Return [x, y] of the center of cell containing provided text 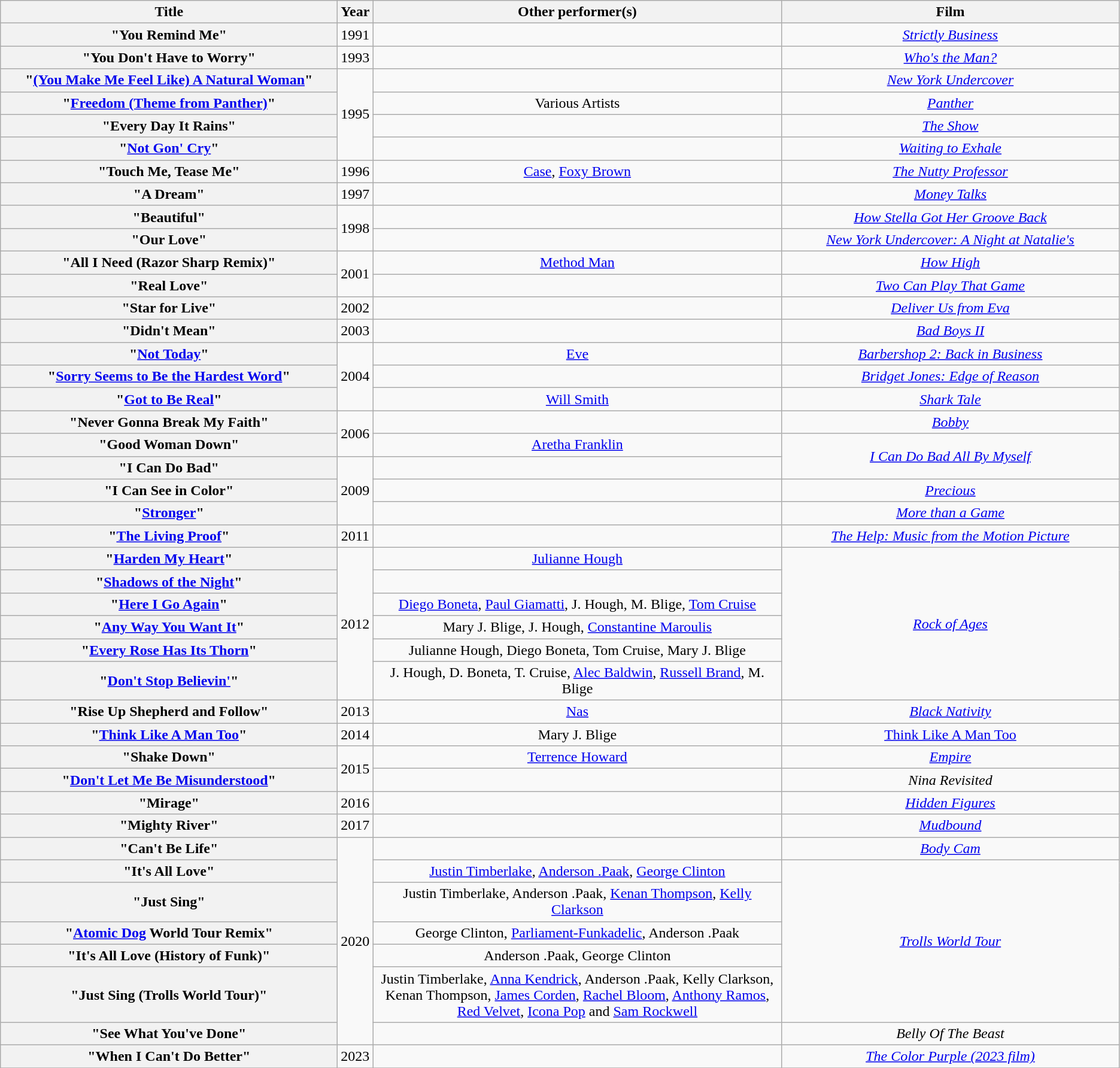
"All I Need (Razor Sharp Remix)" [169, 262]
Other performer(s) [577, 12]
"Didn't Mean" [169, 331]
Julianne Hough [577, 559]
Strictly Business [951, 35]
Who's the Man? [951, 57]
The Show [951, 126]
2015 [356, 769]
"Mirage" [169, 803]
Barbershop 2: Back in Business [951, 354]
Mary J. Blige, J. Hough, Constantine Maroulis [577, 627]
"See What You've Done" [169, 1033]
Bad Boys II [951, 331]
"Just Sing" [169, 902]
Case, Foxy Brown [577, 171]
Belly Of The Beast [951, 1033]
New York Undercover: A Night at Natalie's [951, 239]
"Just Sing (Trolls World Tour)" [169, 994]
"When I Can't Do Better" [169, 1056]
"Touch Me, Tease Me" [169, 171]
"Not Gon' Cry" [169, 148]
2006 [356, 433]
2011 [356, 536]
Aretha Franklin [577, 445]
2009 [356, 490]
"Star for Live" [169, 308]
Eve [577, 354]
Money Talks [951, 194]
Justin Timberlake, Anderson .Paak, Kenan Thompson, Kelly Clarkson [577, 902]
"Beautiful" [169, 217]
Title [169, 12]
Body Cam [951, 848]
2016 [356, 803]
Trolls World Tour [951, 941]
"A Dream" [169, 194]
"It's All Love" [169, 871]
More than a Game [951, 513]
2002 [356, 308]
Method Man [577, 262]
2001 [356, 274]
Film [951, 12]
The Help: Music from the Motion Picture [951, 536]
Terrence Howard [577, 757]
Year [356, 12]
Nina Revisited [951, 780]
2004 [356, 377]
"Got to Be Real" [169, 399]
"The Living Proof" [169, 536]
2017 [356, 826]
"Shake Down" [169, 757]
2014 [356, 735]
George Clinton, Parliament-Funkadelic, Anderson .Paak [577, 933]
Black Nativity [951, 712]
I Can Do Bad All By Myself [951, 456]
Diego Boneta, Paul Giamatti, J. Hough, M. Blige, Tom Cruise [577, 604]
"Harden My Heart" [169, 559]
1997 [356, 194]
"Every Rose Has Its Thorn" [169, 650]
"It's All Love (History of Funk)" [169, 955]
"Any Way You Want It" [169, 627]
"Shadows of the Night" [169, 581]
1993 [356, 57]
Waiting to Exhale [951, 148]
"Don't Let Me Be Misunderstood" [169, 780]
"Our Love" [169, 239]
2023 [356, 1056]
1995 [356, 114]
"Don't Stop Believin'" [169, 681]
The Color Purple (2023 film) [951, 1056]
2012 [356, 624]
Mudbound [951, 826]
"Real Love" [169, 286]
"Good Woman Down" [169, 445]
"Can't Be Life" [169, 848]
How Stella Got Her Groove Back [951, 217]
"Rise Up Shepherd and Follow" [169, 712]
"(You Make Me Feel Like) A Natural Woman" [169, 80]
"Not Today" [169, 354]
How High [951, 262]
Deliver Us from Eva [951, 308]
Bridget Jones: Edge of Reason [951, 377]
"I Can Do Bad" [169, 468]
1996 [356, 171]
The Nutty Professor [951, 171]
"Think Like A Man Too" [169, 735]
Hidden Figures [951, 803]
1991 [356, 35]
J. Hough, D. Boneta, T. Cruise, Alec Baldwin, Russell Brand, M. Blige [577, 681]
Think Like A Man Too [951, 735]
"Here I Go Again" [169, 604]
"Freedom (Theme from Panther)" [169, 103]
Two Can Play That Game [951, 286]
"Stronger" [169, 513]
Panther [951, 103]
2020 [356, 941]
"You Remind Me" [169, 35]
Empire [951, 757]
Justin Timberlake, Anderson .Paak, George Clinton [577, 871]
"Sorry Seems to Be the Hardest Word" [169, 377]
Rock of Ages [951, 624]
"You Don't Have to Worry" [169, 57]
Precious [951, 490]
"I Can See in Color" [169, 490]
Anderson .Paak, George Clinton [577, 955]
"Atomic Dog World Tour Remix" [169, 933]
Nas [577, 712]
Mary J. Blige [577, 735]
Julianne Hough, Diego Boneta, Tom Cruise, Mary J. Blige [577, 650]
Bobby [951, 422]
"Mighty River" [169, 826]
1998 [356, 228]
Will Smith [577, 399]
2013 [356, 712]
Shark Tale [951, 399]
2003 [356, 331]
"Never Gonna Break My Faith" [169, 422]
"Every Day It Rains" [169, 126]
Various Artists [577, 103]
New York Undercover [951, 80]
